Extract the (X, Y) coordinate from the center of the cell holding the provided text.  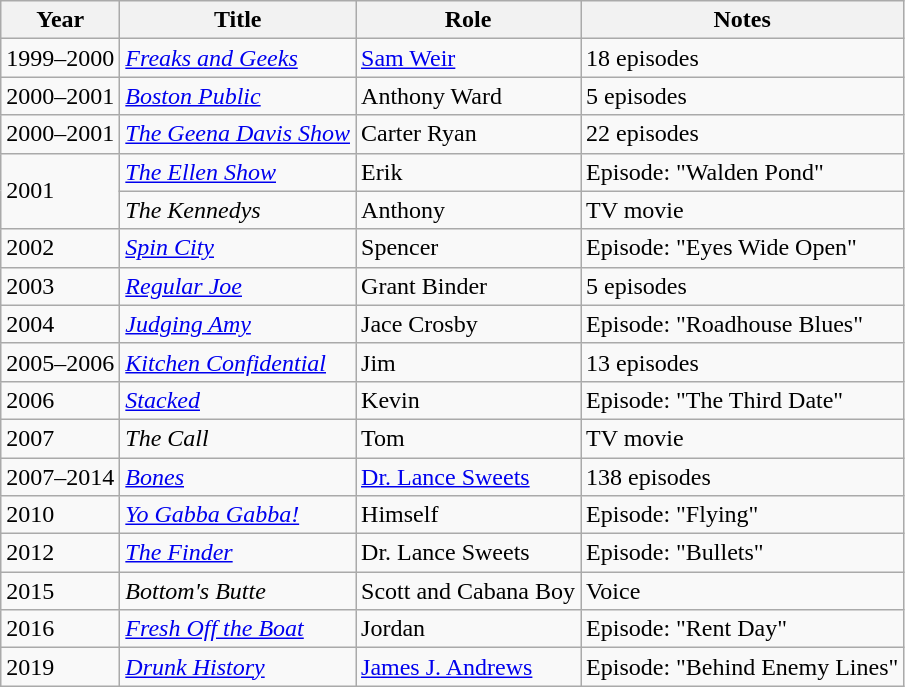
The Finder (238, 553)
The Call (238, 438)
Year (60, 20)
Jace Crosby (468, 324)
Stacked (238, 400)
Regular Joe (238, 286)
138 episodes (742, 477)
13 episodes (742, 362)
2004 (60, 324)
2006 (60, 400)
Episode: "Rent Day" (742, 629)
Drunk History (238, 667)
2007 (60, 438)
Episode: "Behind Enemy Lines" (742, 667)
Bones (238, 477)
2010 (60, 515)
Sam Weir (468, 58)
Boston Public (238, 96)
Grant Binder (468, 286)
Carter Ryan (468, 134)
Title (238, 20)
Kitchen Confidential (238, 362)
18 episodes (742, 58)
Erik (468, 172)
Spencer (468, 248)
2002 (60, 248)
Episode: "Bullets" (742, 553)
Anthony (468, 210)
Voice (742, 591)
The Ellen Show (238, 172)
Tom (468, 438)
Scott and Cabana Boy (468, 591)
2007–2014 (60, 477)
Jim (468, 362)
2012 (60, 553)
2016 (60, 629)
Episode: "Flying" (742, 515)
Fresh Off the Boat (238, 629)
Himself (468, 515)
Spin City (238, 248)
The Geena Davis Show (238, 134)
2005–2006 (60, 362)
Jordan (468, 629)
Episode: "Walden Pond" (742, 172)
1999–2000 (60, 58)
Judging Amy (238, 324)
Freaks and Geeks (238, 58)
Anthony Ward (468, 96)
22 episodes (742, 134)
Bottom's Butte (238, 591)
Kevin (468, 400)
Notes (742, 20)
2001 (60, 191)
James J. Andrews (468, 667)
2019 (60, 667)
Episode: "The Third Date" (742, 400)
2003 (60, 286)
Role (468, 20)
2015 (60, 591)
Yo Gabba Gabba! (238, 515)
Episode: "Roadhouse Blues" (742, 324)
Episode: "Eyes Wide Open" (742, 248)
The Kennedys (238, 210)
